Detect which cell encompasses the target text, then output its (X, Y) center coordinate. 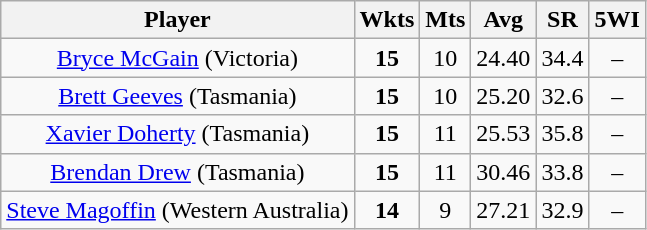
Brendan Drew (Tasmania) (178, 172)
Brett Geeves (Tasmania) (178, 96)
34.4 (562, 58)
32.6 (562, 96)
5WI (617, 20)
14 (387, 210)
24.40 (504, 58)
Bryce McGain (Victoria) (178, 58)
25.20 (504, 96)
Xavier Doherty (Tasmania) (178, 134)
Steve Magoffin (Western Australia) (178, 210)
35.8 (562, 134)
33.8 (562, 172)
9 (446, 210)
27.21 (504, 210)
Wkts (387, 20)
SR (562, 20)
Mts (446, 20)
Avg (504, 20)
25.53 (504, 134)
32.9 (562, 210)
Player (178, 20)
30.46 (504, 172)
